Identify which cell holds the provided text, then report its [X, Y] central coordinate. 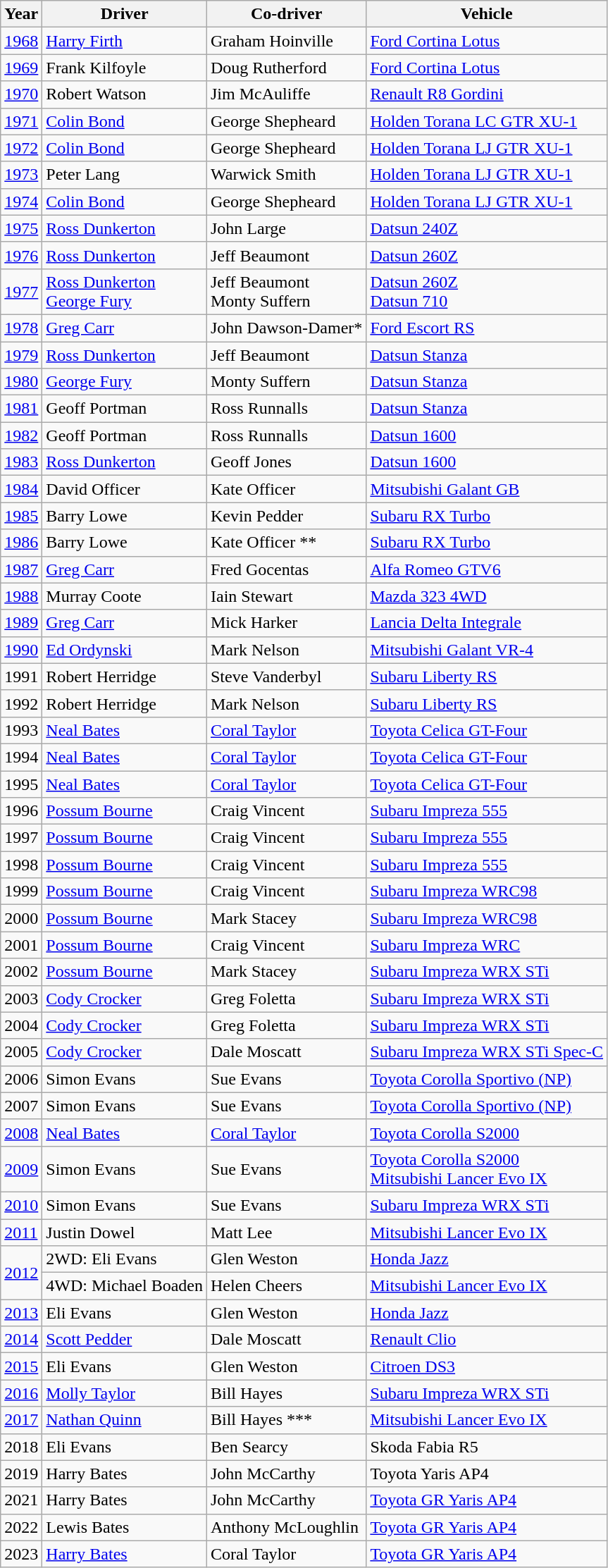
2017 [21, 1420]
1975 [21, 228]
1978 [21, 328]
Kate Officer ** [286, 543]
Co-driver [286, 14]
2006 [21, 1079]
Citroen DS3 [487, 1366]
1998 [21, 865]
1970 [21, 94]
1996 [21, 811]
2012 [21, 1273]
Mick Harker [286, 623]
Scott Pedder [125, 1340]
2001 [21, 945]
2018 [21, 1447]
1997 [21, 838]
2000 [21, 918]
Warwick Smith [286, 175]
Bill Hayes [286, 1393]
Skoda Fabia R5 [487, 1447]
Holden Torana LC GTR XU-1 [487, 121]
1979 [21, 354]
1969 [21, 68]
Jeff Beaumont Monty Suffern [286, 292]
2023 [21, 1554]
1989 [21, 623]
2016 [21, 1393]
David Officer [125, 489]
Ed Ordynski [125, 650]
1990 [21, 650]
Peter Lang [125, 175]
Mitsubishi Galant VR-4 [487, 650]
2014 [21, 1340]
Subaru Impreza WRX STi Spec-C [487, 1052]
2003 [21, 999]
1980 [21, 382]
1974 [21, 202]
1994 [21, 757]
Driver [125, 14]
2010 [21, 1205]
Subaru Impreza WRC [487, 945]
George Fury [125, 382]
1992 [21, 703]
2022 [21, 1527]
John Large [286, 228]
Murray Coote [125, 596]
Matt Lee [286, 1233]
1987 [21, 569]
1993 [21, 730]
Toyota Corolla S2000 Mitsubishi Lancer Evo IX [487, 1168]
1976 [21, 255]
Mitsubishi Galant GB [487, 489]
Lancia Delta Integrale [487, 623]
Jim McAuliffe [286, 94]
1968 [21, 41]
Harry Firth [125, 41]
1985 [21, 516]
John Dawson-Damer* [286, 328]
Geoff Jones [286, 462]
Iain Stewart [286, 596]
Graham Hoinville [286, 41]
2021 [21, 1500]
Justin Dowel [125, 1233]
Lewis Bates [125, 1527]
Helen Cheers [286, 1286]
2WD: Eli Evans [125, 1259]
Monty Suffern [286, 382]
1999 [21, 891]
2015 [21, 1366]
Doug Rutherford [286, 68]
Renault R8 Gordini [487, 94]
Molly Taylor [125, 1393]
Steve Vanderbyl [286, 677]
1971 [21, 121]
Ross Dunkerton George Fury [125, 292]
Vehicle [487, 14]
Nathan Quinn [125, 1420]
Alfa Romeo GTV6 [487, 569]
Bill Hayes *** [286, 1420]
1983 [21, 462]
1981 [21, 409]
4WD: Michael Boaden [125, 1286]
Datsun 240Z [487, 228]
Toyota Yaris AP4 [487, 1474]
Kate Officer [286, 489]
2005 [21, 1052]
1986 [21, 543]
Renault Clio [487, 1340]
2007 [21, 1106]
2009 [21, 1168]
1984 [21, 489]
1995 [21, 784]
1988 [21, 596]
1977 [21, 292]
2008 [21, 1132]
Kevin Pedder [286, 516]
Robert Watson [125, 94]
2002 [21, 972]
2019 [21, 1474]
2004 [21, 1025]
1972 [21, 148]
Frank Kilfoyle [125, 68]
Mazda 323 4WD [487, 596]
Toyota Corolla S2000 [487, 1132]
Fred Gocentas [286, 569]
1982 [21, 436]
2013 [21, 1313]
Ford Escort RS [487, 328]
Anthony McLoughlin [286, 1527]
Ben Searcy [286, 1447]
1973 [21, 175]
1991 [21, 677]
Datsun 260Z [487, 255]
Datsun 260Z Datsun 710 [487, 292]
Year [21, 14]
2011 [21, 1233]
